Detect which cell encompasses the target text, then output its [X, Y] center coordinate. 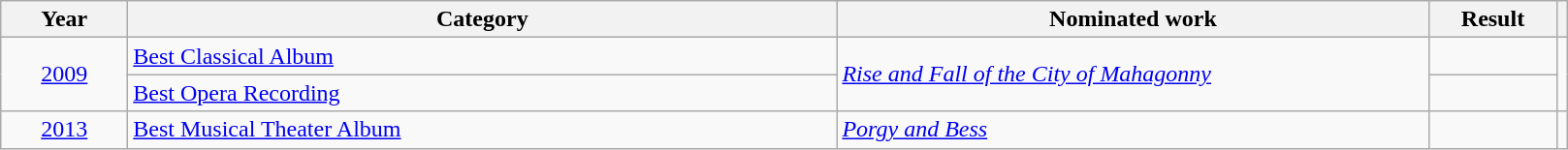
Category [483, 19]
Porgy and Bess [1133, 130]
Result [1493, 19]
2009 [64, 75]
Year [64, 19]
Best Classical Album [483, 56]
Rise and Fall of the City of Mahagonny [1133, 75]
Nominated work [1133, 19]
2013 [64, 130]
Best Musical Theater Album [483, 130]
Best Opera Recording [483, 93]
